From the cell containing the given text, extract its center point as [x, y] coordinate. 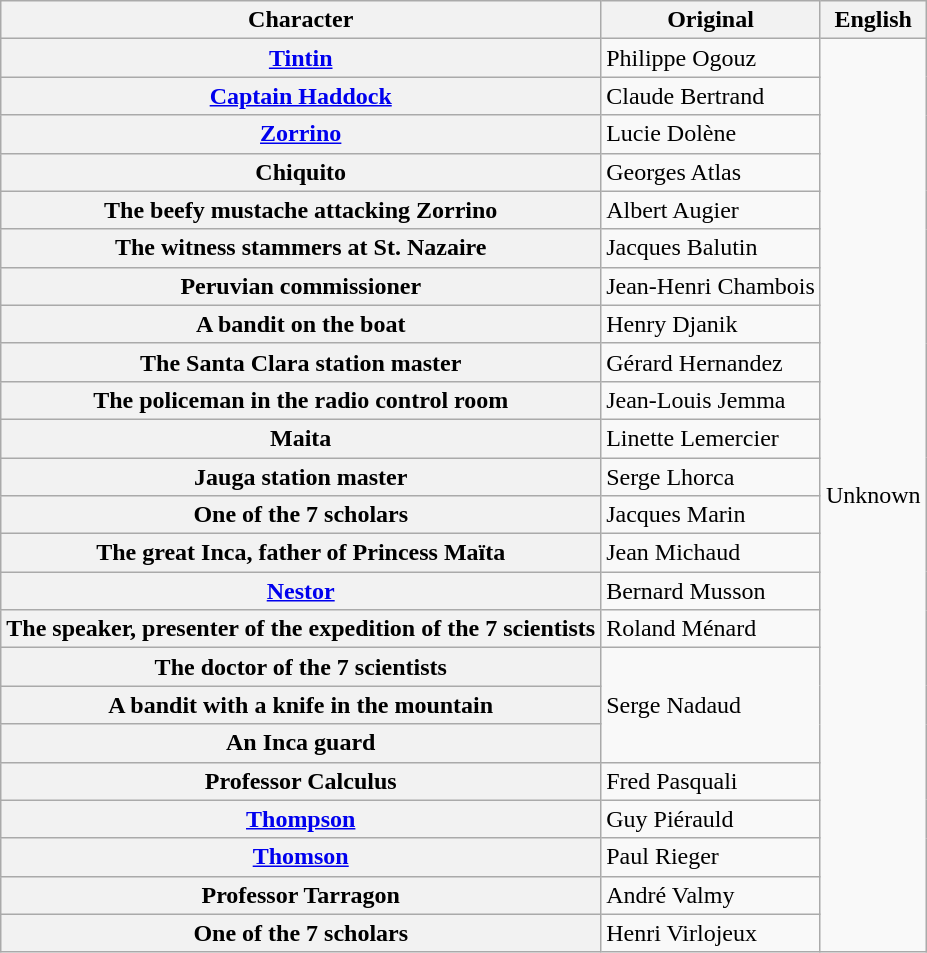
Jacques Balutin [711, 248]
The speaker, presenter of the expedition of the 7 scientists [301, 629]
The great Inca, father of Princess Maïta [301, 553]
The Santa Clara station master [301, 362]
Jean-Louis Jemma [711, 400]
Linette Lemercier [711, 438]
The witness stammers at St. Nazaire [301, 248]
Bernard Musson [711, 591]
Jean Michaud [711, 553]
Unknown [873, 496]
Original [711, 20]
Serge Nadaud [711, 705]
Jean-Henri Chambois [711, 286]
Peruvian commissioner [301, 286]
Captain Haddock [301, 96]
Professor Calculus [301, 781]
Lucie Dolène [711, 134]
André Valmy [711, 895]
The doctor of the 7 scientists [301, 667]
Henri Virlojeux [711, 933]
Guy Piérauld [711, 819]
Maita [301, 438]
Nestor [301, 591]
Thompson [301, 819]
Georges Atlas [711, 172]
A bandit with a knife in the mountain [301, 705]
Chiquito [301, 172]
Serge Lhorca [711, 477]
Claude Bertrand [711, 96]
Jacques Marin [711, 515]
Jauga station master [301, 477]
Gérard Hernandez [711, 362]
Character [301, 20]
Philippe Ogouz [711, 58]
Fred Pasquali [711, 781]
The policeman in the radio control room [301, 400]
Professor Tarragon [301, 895]
Zorrino [301, 134]
A bandit on the boat [301, 324]
Roland Ménard [711, 629]
Tintin [301, 58]
English [873, 20]
An Inca guard [301, 743]
Henry Djanik [711, 324]
Thomson [301, 857]
The beefy mustache attacking Zorrino [301, 210]
Albert Augier [711, 210]
Paul Rieger [711, 857]
